For the text-containing cell, return its midpoint in [x, y] coordinate format. 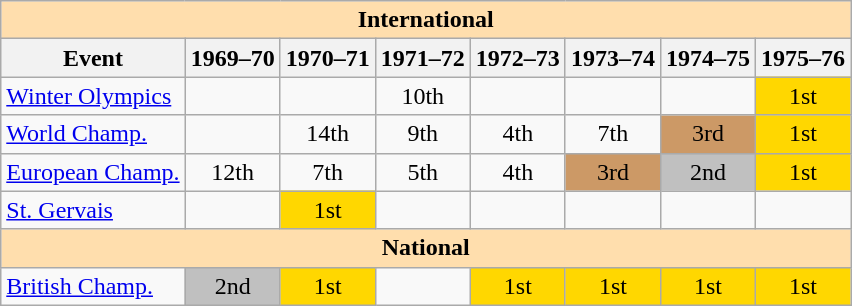
1969–70 [232, 58]
5th [422, 172]
National [426, 248]
St. Gervais [93, 210]
14th [328, 134]
10th [422, 96]
World Champ. [93, 134]
9th [422, 134]
1970–71 [328, 58]
Event [93, 58]
1973–74 [612, 58]
Winter Olympics [93, 96]
1975–76 [802, 58]
European Champ. [93, 172]
International [426, 20]
1974–75 [708, 58]
12th [232, 172]
1971–72 [422, 58]
British Champ. [93, 286]
1972–73 [518, 58]
